Output the (x, y) coordinate of the center of the cell containing the given text.  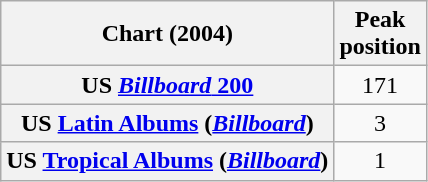
US Tropical Albums (Billboard) (168, 161)
US Latin Albums (Billboard) (168, 123)
171 (380, 85)
US Billboard 200 (168, 85)
1 (380, 161)
3 (380, 123)
Chart (2004) (168, 34)
Peakposition (380, 34)
